Determine the [X, Y] coordinate at the center of the cell enclosing the given text.  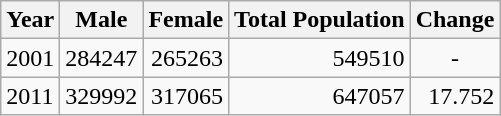
2001 [30, 58]
Total Population [320, 20]
284247 [102, 58]
329992 [102, 96]
- [455, 58]
2011 [30, 96]
17.752 [455, 96]
549510 [320, 58]
Male [102, 20]
265263 [186, 58]
Year [30, 20]
647057 [320, 96]
Female [186, 20]
317065 [186, 96]
Change [455, 20]
